For the text-containing cell, return its midpoint in (x, y) coordinate format. 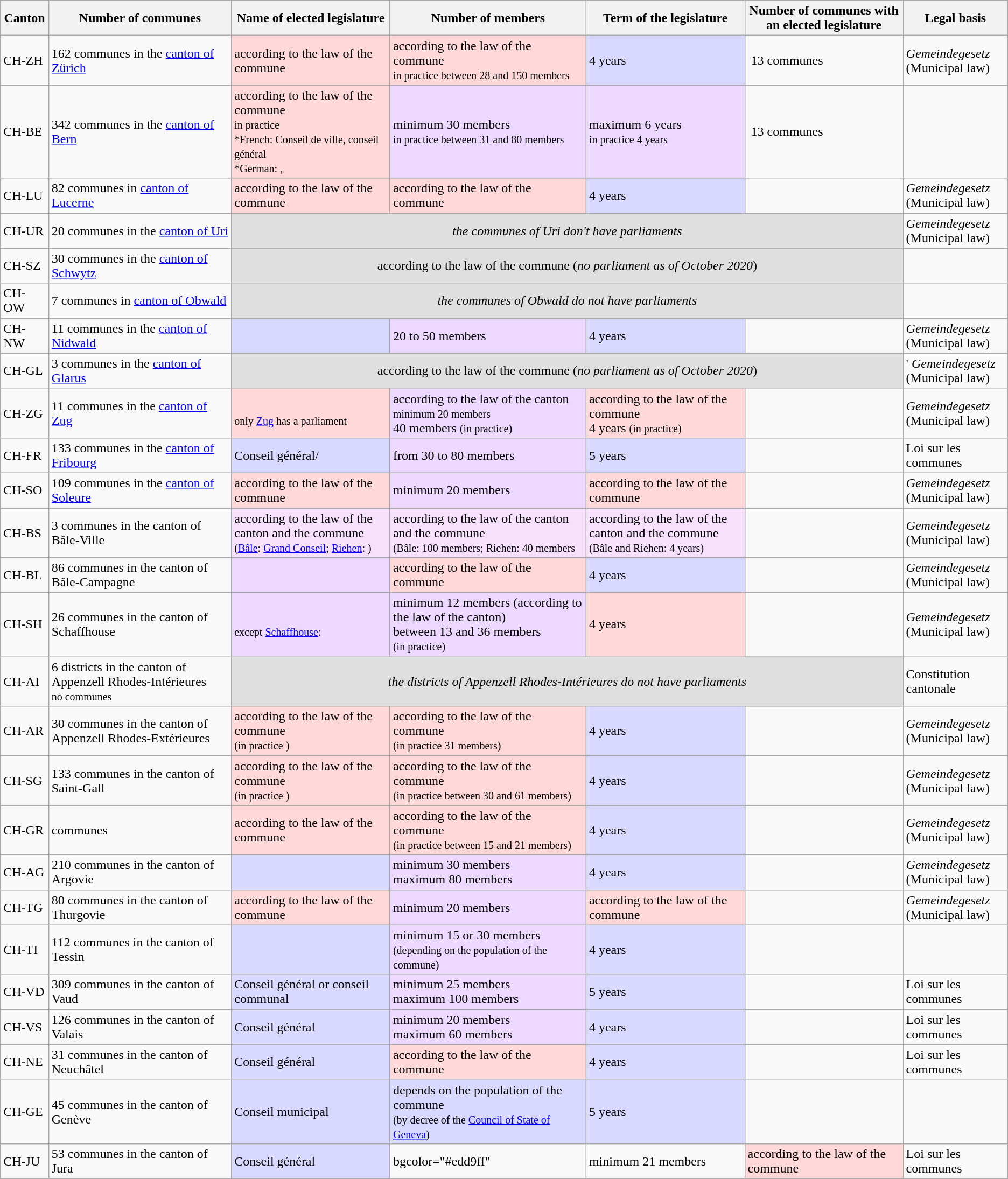
7 communes in canton of Obwald (140, 300)
CH-AR (25, 731)
3 communes in the canton of Bâle-Ville (140, 533)
Canton (25, 18)
Name of elected legislature (311, 18)
minimum 30 members maximum 80 members (488, 872)
CH-GR (25, 830)
from 30 to 80 members (488, 455)
Conseil municipal (311, 1111)
minimum 20 members maximum 60 members (488, 1027)
11 communes in the canton of Zug (140, 413)
communes (140, 830)
126 communes in the canton of Valais (140, 1027)
CH-ZH (25, 60)
according to the law of the canton and the commune (Bâle and Riehen: 4 years) (666, 533)
CH-NW (25, 336)
86 communes in the canton of Bâle-Campagne (140, 575)
bgcolor="#edd9ff" (488, 1161)
162 communes in the canton of Zürich (140, 60)
the communes of Uri don't have parliaments (568, 230)
minimum 15 or 30 members (depending on the population of the commune) (488, 950)
' Gemeindegesetz(Municipal law) (955, 370)
11 communes in the canton of Nidwald (140, 336)
31 communes in the canton of Neuchâtel (140, 1062)
309 communes in the canton of Vaud (140, 992)
Number of communes with an elected legislature (824, 18)
according to the law of the commune (in practice between 30 and 61 members) (488, 781)
CH-SH (25, 624)
CH-BE (25, 131)
minimum 12 members (according to the law of the canton) between 13 and 36 members(in practice) (488, 624)
CH-VD (25, 992)
CH-BL (25, 575)
Conseil général/ (311, 455)
6 districts in the canton of Appenzell Rhodes-Intérieures no communes (140, 682)
Constitution cantonale (955, 682)
20 to 50 members (488, 336)
CH-NE (25, 1062)
CH-AI (25, 682)
CH-GL (25, 370)
according to the law of the commune in practice between 28 and 150 members (488, 60)
maximum 6 years in practice 4 years (666, 131)
112 communes in the canton of Tessin (140, 950)
CH-UR (25, 230)
30 communes in the canton of Appenzell Rhodes-Extérieures (140, 731)
according to the law of the commune in practice *French: Conseil de ville, conseil général *German: , (311, 131)
according to the law of the commune 4 years (in practice) (666, 413)
CH-LU (25, 196)
according to the law of the canton and the commune (Bâle: 100 members; Riehen: 40 members (488, 533)
CH-OW (25, 300)
CH-FR (25, 455)
26 communes in the canton of Schaffhouse (140, 624)
109 communes in the canton of Soleure (140, 490)
according to the law of the commune (in practice between 15 and 21 members) (488, 830)
342 communes in the canton of Bern (140, 131)
53 communes in the canton of Jura (140, 1161)
210 communes in the canton of Argovie (140, 872)
the districts of Appenzell Rhodes-Intérieures do not have parliaments (568, 682)
according to the law of the commune (in practice 31 members) (488, 731)
minimum 30 members in practice between 31 and 80 members (488, 131)
Term of the legislature (666, 18)
80 communes in the canton of Thurgovie (140, 908)
82 communes in canton of Lucerne (140, 196)
CH-AG (25, 872)
Conseil général or conseil communal (311, 992)
CH-BS (25, 533)
133 communes in the canton of Fribourg (140, 455)
133 communes in the canton of Saint-Gall (140, 781)
CH-JU (25, 1161)
minimum 21 members (666, 1161)
according to the law of the canton and the commune (Bâle: Grand Conseil; Riehen: ) (311, 533)
Number of communes (140, 18)
CH-SO (25, 490)
45 communes in the canton of Genève (140, 1111)
according to the law of the cantonminimum 20 members 40 members (in practice) (488, 413)
CH-GE (25, 1111)
30 communes in the canton of Schwytz (140, 266)
Legal basis (955, 18)
CH-TG (25, 908)
20 communes in the canton of Uri (140, 230)
CH-SG (25, 781)
except Schaffhouse: (311, 624)
CH-TI (25, 950)
CH-SZ (25, 266)
Number of members (488, 18)
only Zug has a parliament (311, 413)
CH-ZG (25, 413)
depends on the population of the commune (by decree of the Council of State of Geneva) (488, 1111)
minimum 25 members maximum 100 members (488, 992)
3 communes in the canton of Glarus (140, 370)
the communes of Obwald do not have parliaments (568, 300)
CH-VS (25, 1027)
